For the text-containing cell, return its midpoint in [x, y] coordinate format. 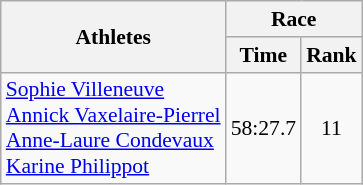
Time [264, 55]
Sophie VilleneuveAnnick Vaxelaire-PierrelAnne-Laure CondevauxKarine Philippot [114, 128]
Athletes [114, 36]
11 [332, 128]
58:27.7 [264, 128]
Rank [332, 55]
Race [294, 19]
